Find where the given text appears and provide that cell's center as [X, Y] coordinate. 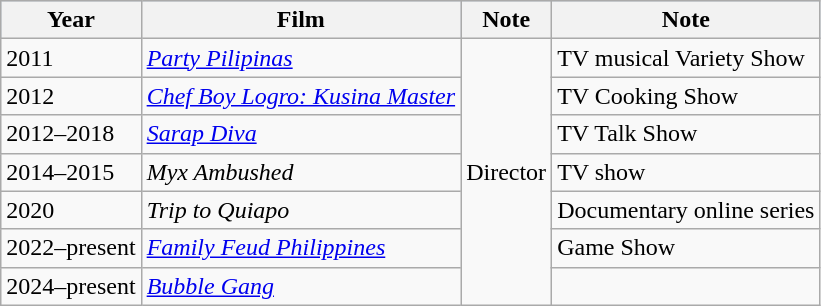
Party Pilipinas [301, 58]
Director [506, 172]
Trip to Quiapo [301, 210]
Documentary online series [686, 210]
TV musical Variety Show [686, 58]
2022–present [71, 248]
2020 [71, 210]
Game Show [686, 248]
Family Feud Philippines [301, 248]
2024–present [71, 286]
Chef Boy Logro: Kusina Master [301, 96]
TV Talk Show [686, 134]
Film [301, 20]
Sarap Diva [301, 134]
Bubble Gang [301, 286]
2012 [71, 96]
Year [71, 20]
Myx Ambushed [301, 172]
2014–2015 [71, 172]
TV show [686, 172]
TV Cooking Show [686, 96]
2011 [71, 58]
2012–2018 [71, 134]
